Return the [X, Y] coordinate for the center point of the cell that contains the specified text.  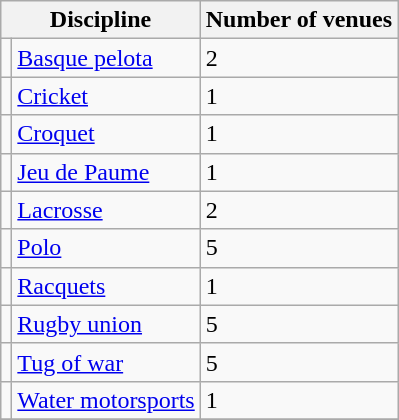
Racquets [106, 286]
Croquet [106, 134]
Tug of war [106, 362]
Polo [106, 248]
Basque pelota [106, 58]
Number of venues [298, 20]
Jeu de Paume [106, 172]
Discipline [101, 20]
Water motorsports [106, 400]
Cricket [106, 96]
Rugby union [106, 324]
Lacrosse [106, 210]
